Locate the cell with the specified text and output its [X, Y] center coordinate. 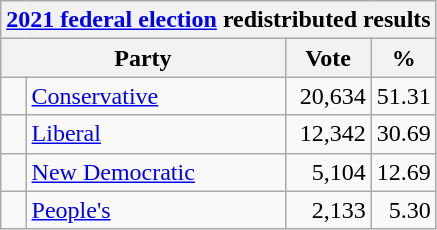
12,342 [328, 134]
Conservative [156, 96]
2021 federal election redistributed results [218, 20]
30.69 [404, 134]
Party [143, 58]
12.69 [404, 172]
% [404, 58]
New Democratic [156, 172]
Vote [328, 58]
Liberal [156, 134]
20,634 [328, 96]
5.30 [404, 210]
2,133 [328, 210]
People's [156, 210]
51.31 [404, 96]
5,104 [328, 172]
